Find where the given text appears and provide that cell's center as (X, Y) coordinate. 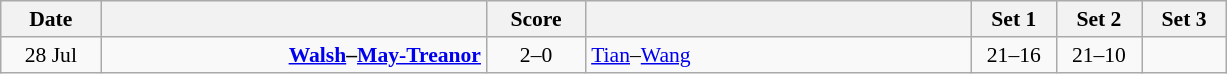
Set 1 (1014, 19)
Walsh–May-Treanor (294, 55)
Date (51, 19)
2–0 (536, 55)
Set 2 (1098, 19)
Set 3 (1184, 19)
28 Jul (51, 55)
Score (536, 19)
21–10 (1098, 55)
21–16 (1014, 55)
Tian–Wang (778, 55)
